Provide the (x, y) coordinate of the cell's center where the given text is located.  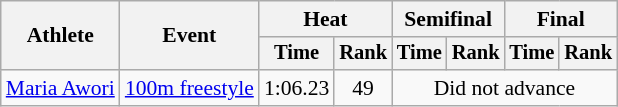
Athlete (60, 36)
Final (560, 19)
Did not advance (504, 88)
Maria Awori (60, 88)
1:06.23 (296, 88)
100m freestyle (190, 88)
Event (190, 36)
Semifinal (448, 19)
49 (363, 88)
Heat (326, 19)
